Return the (x, y) coordinate for the center point of the cell that contains the specified text.  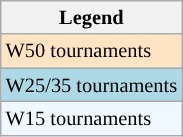
W50 tournaments (92, 51)
Legend (92, 17)
W25/35 tournaments (92, 85)
W15 tournaments (92, 118)
